Return the (X, Y) coordinate for the center point of the cell that contains the specified text.  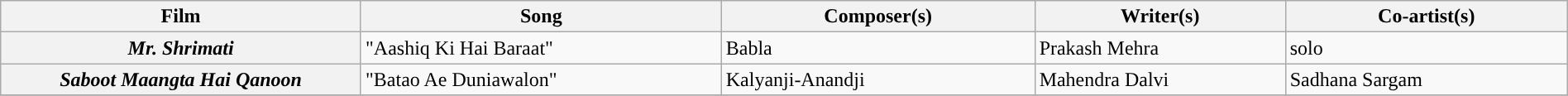
Mahendra Dalvi (1159, 79)
solo (1426, 48)
Song (541, 17)
Film (181, 17)
Prakash Mehra (1159, 48)
Babla (878, 48)
"Batao Ae Duniawalon" (541, 79)
Writer(s) (1159, 17)
Sadhana Sargam (1426, 79)
Saboot Maangta Hai Qanoon (181, 79)
Co-artist(s) (1426, 17)
"Aashiq Ki Hai Baraat" (541, 48)
Mr. Shrimati (181, 48)
Composer(s) (878, 17)
Kalyanji-Anandji (878, 79)
